For the text-containing cell, return its midpoint in [x, y] coordinate format. 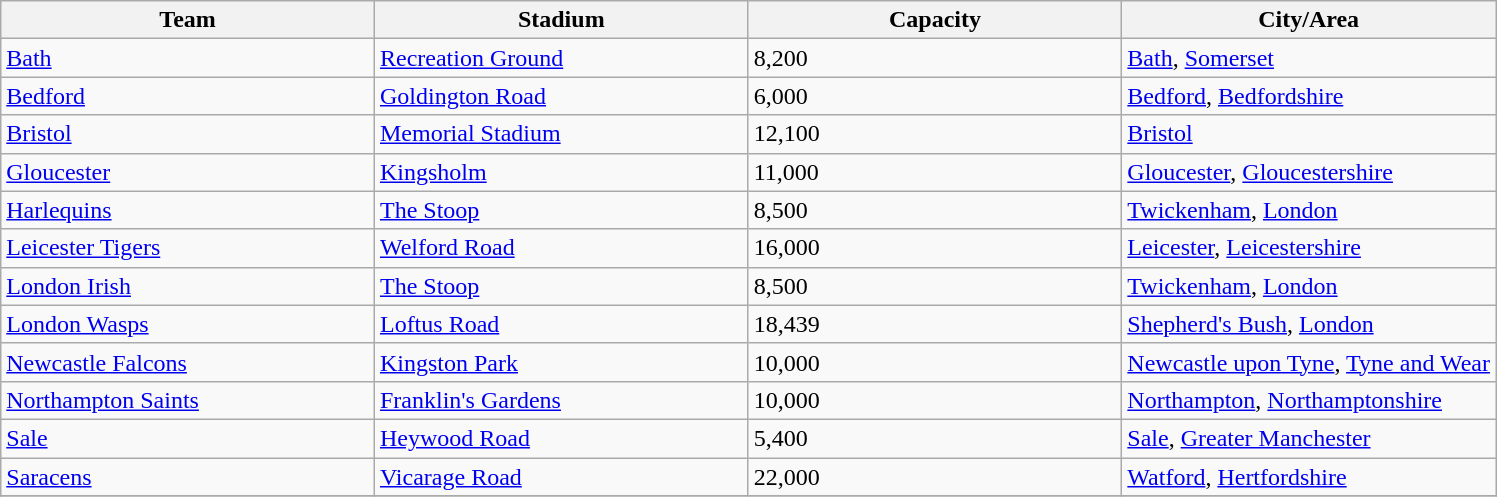
Leicester Tigers [188, 248]
Sale [188, 438]
City/Area [1309, 20]
Newcastle Falcons [188, 362]
Watford, Hertfordshire [1309, 477]
Harlequins [188, 210]
Bedford, Bedfordshire [1309, 96]
Shepherd's Bush, London [1309, 324]
5,400 [935, 438]
Bath [188, 58]
8,200 [935, 58]
11,000 [935, 172]
Franklin's Gardens [561, 400]
London Irish [188, 286]
Newcastle upon Tyne, Tyne and Wear [1309, 362]
Recreation Ground [561, 58]
Gloucester [188, 172]
Kingston Park [561, 362]
18,439 [935, 324]
Leicester, Leicestershire [1309, 248]
Bedford [188, 96]
Team [188, 20]
Bath, Somerset [1309, 58]
Gloucester, Gloucestershire [1309, 172]
Kingsholm [561, 172]
16,000 [935, 248]
Memorial Stadium [561, 134]
Sale, Greater Manchester [1309, 438]
6,000 [935, 96]
Goldington Road [561, 96]
Vicarage Road [561, 477]
Saracens [188, 477]
London Wasps [188, 324]
Loftus Road [561, 324]
22,000 [935, 477]
Capacity [935, 20]
12,100 [935, 134]
Welford Road [561, 248]
Northampton Saints [188, 400]
Northampton, Northamptonshire [1309, 400]
Stadium [561, 20]
Heywood Road [561, 438]
